Scan for the cell matching the given text and deliver its [x, y] coordinate at center. 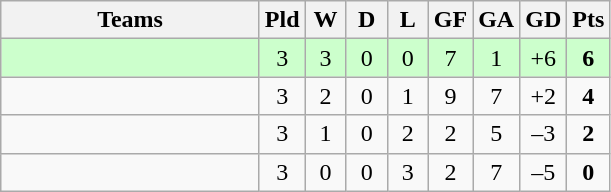
GA [496, 20]
–5 [544, 172]
Pts [588, 20]
Teams [130, 20]
4 [588, 96]
+6 [544, 58]
6 [588, 58]
5 [496, 134]
GF [450, 20]
Pld [282, 20]
D [366, 20]
+2 [544, 96]
L [408, 20]
–3 [544, 134]
GD [544, 20]
9 [450, 96]
W [326, 20]
